Detect which cell encompasses the target text, then output its (x, y) center coordinate. 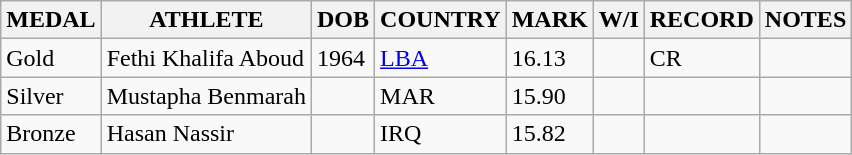
Silver (51, 96)
DOB (344, 20)
IRQ (441, 134)
15.90 (550, 96)
Hasan Nassir (206, 134)
COUNTRY (441, 20)
MAR (441, 96)
MARK (550, 20)
15.82 (550, 134)
Bronze (51, 134)
Fethi Khalifa Aboud (206, 58)
Gold (51, 58)
CR (702, 58)
LBA (441, 58)
MEDAL (51, 20)
1964 (344, 58)
NOTES (805, 20)
ATHLETE (206, 20)
W/I (618, 20)
RECORD (702, 20)
Mustapha Benmarah (206, 96)
16.13 (550, 58)
